For the text-containing cell, return its midpoint in (x, y) coordinate format. 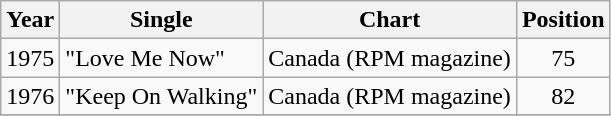
"Keep On Walking" (162, 96)
1976 (30, 96)
75 (563, 58)
Single (162, 20)
1975 (30, 58)
"Love Me Now" (162, 58)
Position (563, 20)
Year (30, 20)
Chart (390, 20)
82 (563, 96)
